Find where the given text appears and provide that cell's center as [x, y] coordinate. 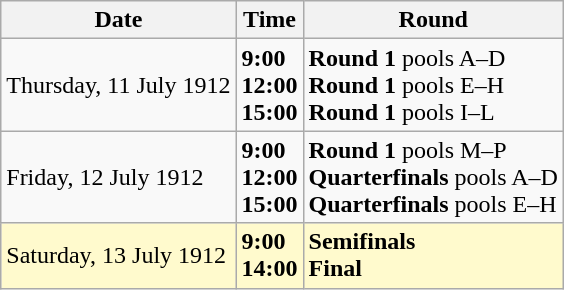
Time [270, 20]
SemifinalsFinal [433, 256]
Thursday, 11 July 1912 [118, 85]
Saturday, 13 July 1912 [118, 256]
Round 1 pools A–DRound 1 pools E–HRound 1 pools I–L [433, 85]
Round [433, 20]
Friday, 12 July 1912 [118, 177]
9:0014:00 [270, 256]
Date [118, 20]
Round 1 pools M–PQuarterfinals pools A–DQuarterfinals pools E–H [433, 177]
